Detect which cell encompasses the target text, then output its [x, y] center coordinate. 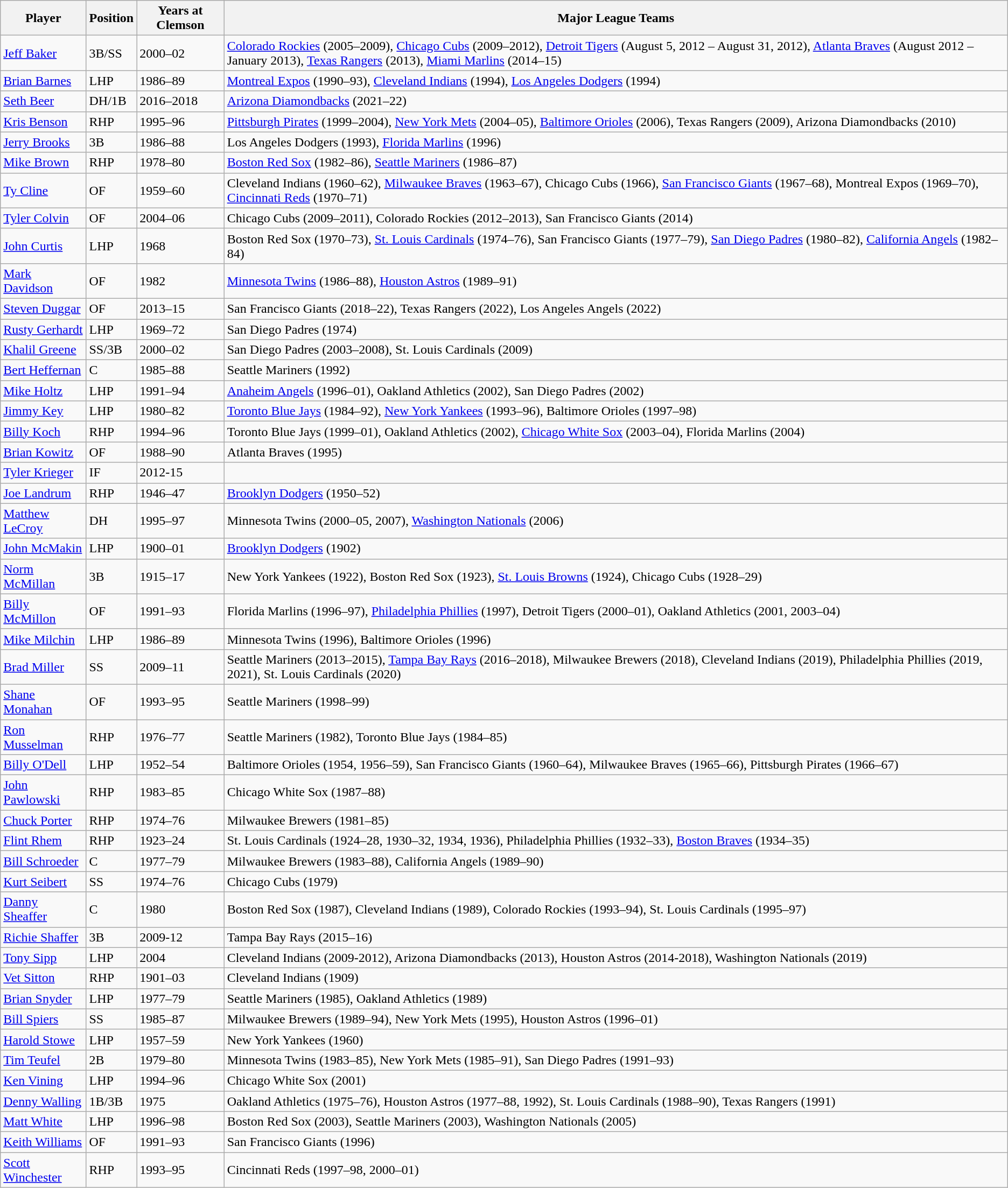
1991–94 [180, 391]
New York Yankees (1922), Boston Red Sox (1923), St. Louis Browns (1924), Chicago Cubs (1928–29) [616, 576]
San Diego Padres (2003–2008), St. Louis Cardinals (2009) [616, 350]
1976–77 [180, 736]
Mike Brown [43, 163]
Mike Holtz [43, 391]
Harold Stowe [43, 1039]
2009-12 [180, 937]
Tim Teufel [43, 1060]
1957–59 [180, 1039]
1B/3B [111, 1101]
Minnesota Twins (1986–88), Houston Astros (1989–91) [616, 281]
2013–15 [180, 308]
Cleveland Indians (1909) [616, 978]
Position [111, 18]
Billy Koch [43, 432]
Toronto Blue Jays (1984–92), New York Yankees (1993–96), Baltimore Orioles (1997–98) [616, 411]
Boston Red Sox (2003), Seattle Mariners (2003), Washington Nationals (2005) [616, 1122]
1982 [180, 281]
San Diego Padres (1974) [616, 329]
Pittsburgh Pirates (1999–2004), New York Mets (2004–05), Baltimore Orioles (2006), Texas Rangers (2009), Arizona Diamondbacks (2010) [616, 122]
1900–01 [180, 549]
2004 [180, 958]
Richie Shaffer [43, 937]
Denny Walling [43, 1101]
Keith Williams [43, 1142]
Chicago Cubs (1979) [616, 882]
Ken Vining [43, 1080]
Jeff Baker [43, 53]
John Curtis [43, 245]
DH [111, 521]
Brian Snyder [43, 999]
Minnesota Twins (1983–85), New York Mets (1985–91), San Diego Padres (1991–93) [616, 1060]
Matt White [43, 1122]
Seattle Mariners (1982), Toronto Blue Jays (1984–85) [616, 736]
Tony Sipp [43, 958]
2012-15 [180, 473]
Chicago White Sox (2001) [616, 1080]
Ron Musselman [43, 736]
Billy McMillon [43, 611]
John Pawlowski [43, 792]
1946–47 [180, 493]
1975 [180, 1101]
2016–2018 [180, 101]
Vet Sitton [43, 978]
1979–80 [180, 1060]
Los Angeles Dodgers (1993), Florida Marlins (1996) [616, 142]
Seth Beer [43, 101]
Oakland Athletics (1975–76), Houston Astros (1977–88, 1992), St. Louis Cardinals (1988–90), Texas Rangers (1991) [616, 1101]
San Francisco Giants (1996) [616, 1142]
Mike Milchin [43, 639]
Tyler Krieger [43, 473]
1978–80 [180, 163]
1980–82 [180, 411]
Tampa Bay Rays (2015–16) [616, 937]
1995–97 [180, 521]
Boston Red Sox (1982–86), Seattle Mariners (1986–87) [616, 163]
Atlanta Braves (1995) [616, 452]
Bill Schroeder [43, 861]
1915–17 [180, 576]
Bill Spiers [43, 1019]
New York Yankees (1960) [616, 1039]
Minnesota Twins (1996), Baltimore Orioles (1996) [616, 639]
Anaheim Angels (1996–01), Oakland Athletics (2002), San Diego Padres (2002) [616, 391]
Baltimore Orioles (1954, 1956–59), San Francisco Giants (1960–64), Milwaukee Braves (1965–66), Pittsburgh Pirates (1966–67) [616, 765]
3B/SS [111, 53]
Florida Marlins (1996–97), Philadelphia Phillies (1997), Detroit Tigers (2000–01), Oakland Athletics (2001, 2003–04) [616, 611]
Milwaukee Brewers (1983–88), California Angels (1989–90) [616, 861]
1983–85 [180, 792]
Shane Monahan [43, 702]
Joe Landrum [43, 493]
Seattle Mariners (1992) [616, 370]
Years at Clemson [180, 18]
1996–98 [180, 1122]
Danny Sheaffer [43, 910]
Matthew LeCroy [43, 521]
John McMakin [43, 549]
1952–54 [180, 765]
1995–96 [180, 122]
2004–06 [180, 218]
1901–03 [180, 978]
Billy O'Dell [43, 765]
SS/3B [111, 350]
Brian Kowitz [43, 452]
Bert Heffernan [43, 370]
Seattle Mariners (1998–99) [616, 702]
Brian Barnes [43, 81]
Ty Cline [43, 191]
Cleveland Indians (2009-2012), Arizona Diamondbacks (2013), Houston Astros (2014-2018), Washington Nationals (2019) [616, 958]
Seattle Mariners (1985), Oakland Athletics (1989) [616, 999]
Chicago White Sox (1987–88) [616, 792]
Boston Red Sox (1970–73), St. Louis Cardinals (1974–76), San Francisco Giants (1977–79), San Diego Padres (1980–82), California Angels (1982–84) [616, 245]
1980 [180, 910]
Toronto Blue Jays (1999–01), Oakland Athletics (2002), Chicago White Sox (2003–04), Florida Marlins (2004) [616, 432]
1959–60 [180, 191]
1923–24 [180, 841]
Kurt Seibert [43, 882]
Scott Winchester [43, 1170]
Norm McMillan [43, 576]
IF [111, 473]
Boston Red Sox (1987), Cleveland Indians (1989), Colorado Rockies (1993–94), St. Louis Cardinals (1995–97) [616, 910]
Jerry Brooks [43, 142]
Khalil Greene [43, 350]
Kris Benson [43, 122]
Jimmy Key [43, 411]
St. Louis Cardinals (1924–28, 1930–32, 1934, 1936), Philadelphia Phillies (1932–33), Boston Braves (1934–35) [616, 841]
2009–11 [180, 666]
1985–88 [180, 370]
Rusty Gerhardt [43, 329]
Brooklyn Dodgers (1902) [616, 549]
Milwaukee Brewers (1989–94), New York Mets (1995), Houston Astros (1996–01) [616, 1019]
1988–90 [180, 452]
Arizona Diamondbacks (2021–22) [616, 101]
Chuck Porter [43, 820]
Steven Duggar [43, 308]
DH/1B [111, 101]
Major League Teams [616, 18]
San Francisco Giants (2018–22), Texas Rangers (2022), Los Angeles Angels (2022) [616, 308]
Minnesota Twins (2000–05, 2007), Washington Nationals (2006) [616, 521]
Flint Rhem [43, 841]
1969–72 [180, 329]
2B [111, 1060]
Cincinnati Reds (1997–98, 2000–01) [616, 1170]
Player [43, 18]
Milwaukee Brewers (1981–85) [616, 820]
Montreal Expos (1990–93), Cleveland Indians (1994), Los Angeles Dodgers (1994) [616, 81]
1985–87 [180, 1019]
Mark Davidson [43, 281]
Tyler Colvin [43, 218]
Brad Miller [43, 666]
1986–88 [180, 142]
1968 [180, 245]
Chicago Cubs (2009–2011), Colorado Rockies (2012–2013), San Francisco Giants (2014) [616, 218]
Brooklyn Dodgers (1950–52) [616, 493]
